Extract the (x, y) coordinate from the center of the cell holding the provided text.  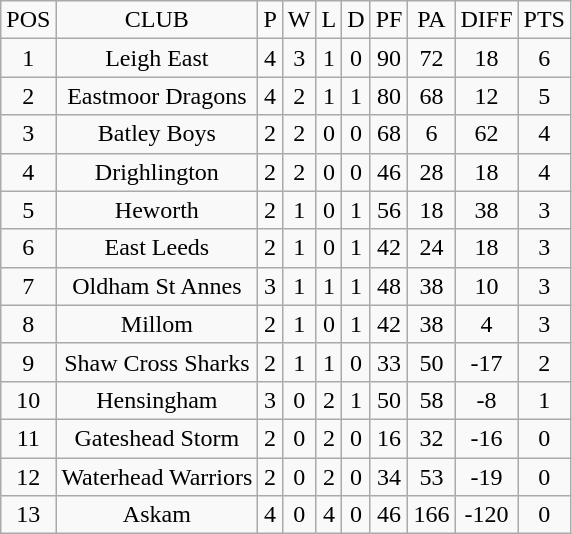
58 (432, 400)
Hensingham (157, 400)
62 (486, 134)
East Leeds (157, 248)
DIFF (486, 20)
8 (28, 324)
L (329, 20)
Batley Boys (157, 134)
28 (432, 172)
24 (432, 248)
-120 (486, 515)
9 (28, 362)
56 (389, 210)
166 (432, 515)
-17 (486, 362)
Leigh East (157, 58)
Waterhead Warriors (157, 477)
11 (28, 438)
16 (389, 438)
72 (432, 58)
Askam (157, 515)
13 (28, 515)
D (356, 20)
W (299, 20)
Shaw Cross Sharks (157, 362)
POS (28, 20)
34 (389, 477)
PTS (544, 20)
53 (432, 477)
Drighlington (157, 172)
Oldham St Annes (157, 286)
PF (389, 20)
CLUB (157, 20)
Millom (157, 324)
33 (389, 362)
-8 (486, 400)
90 (389, 58)
-16 (486, 438)
-19 (486, 477)
Eastmoor Dragons (157, 96)
80 (389, 96)
PA (432, 20)
32 (432, 438)
P (270, 20)
7 (28, 286)
48 (389, 286)
Heworth (157, 210)
Gateshead Storm (157, 438)
